Capture the cell that displays the provided text and extract its [x, y] central coordinate. 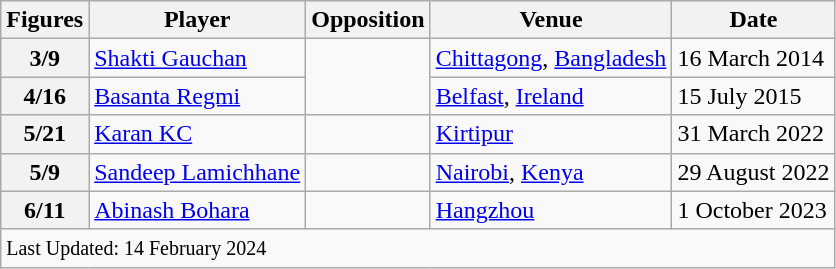
1 October 2023 [754, 210]
Venue [551, 20]
Hangzhou [551, 210]
16 March 2014 [754, 58]
Basanta Regmi [198, 96]
Nairobi, Kenya [551, 172]
Figures [45, 20]
31 March 2022 [754, 134]
5/9 [45, 172]
Sandeep Lamichhane [198, 172]
Shakti Gauchan [198, 58]
Karan KC [198, 134]
Belfast, Ireland [551, 96]
6/11 [45, 210]
5/21 [45, 134]
Chittagong, Bangladesh [551, 58]
Date [754, 20]
Kirtipur [551, 134]
3/9 [45, 58]
Player [198, 20]
15 July 2015 [754, 96]
29 August 2022 [754, 172]
Last Updated: 14 February 2024 [418, 248]
Abinash Bohara [198, 210]
Opposition [368, 20]
4/16 [45, 96]
